Search for the cell housing the specified text and yield its (X, Y) center coordinate. 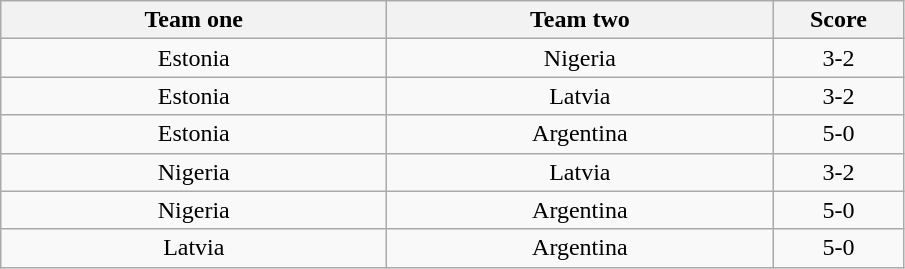
Score (838, 20)
Team one (194, 20)
Team two (580, 20)
